Output the [X, Y] coordinate of the center of the cell containing the given text.  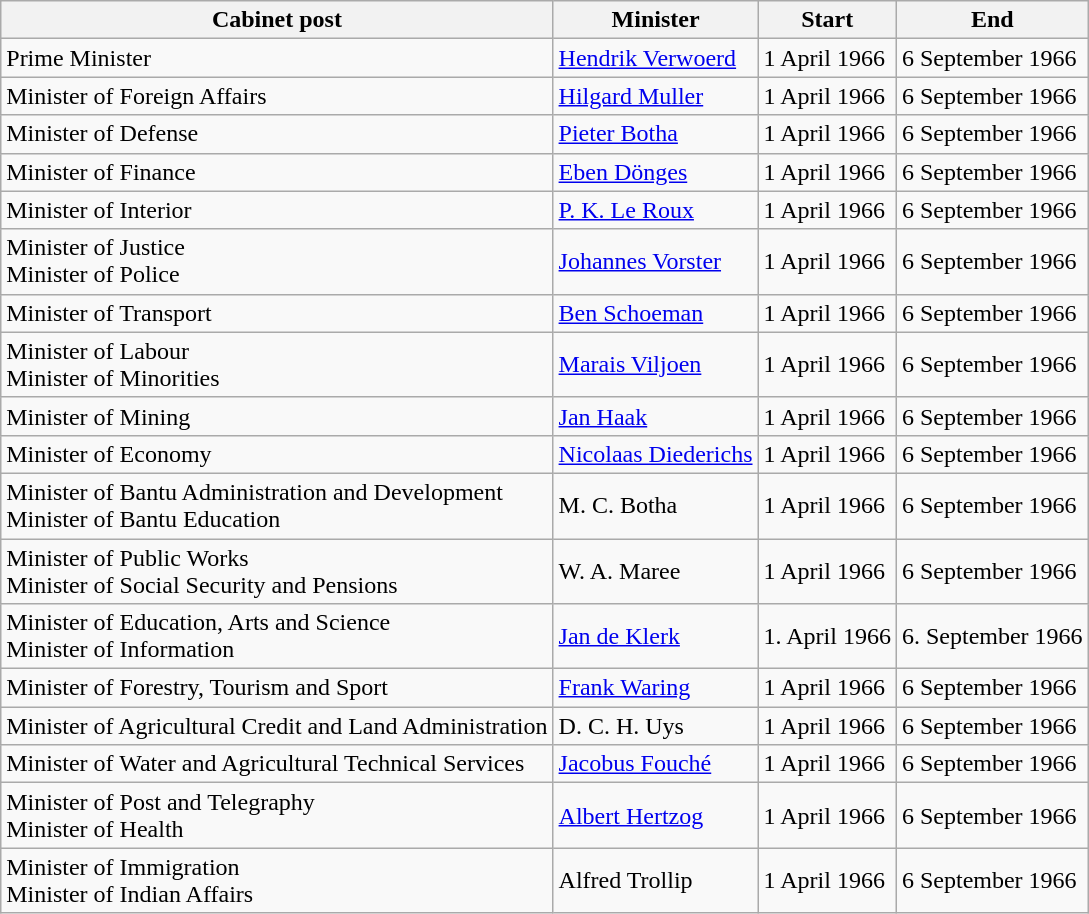
Minister of ImmigrationMinister of Indian Affairs [277, 880]
Minister of Agricultural Credit and Land Administration [277, 726]
Minister of Foreign Affairs [277, 96]
Minister of Finance [277, 172]
M. C. Botha [656, 506]
P. K. Le Roux [656, 210]
Minister of Forestry, Tourism and Sport [277, 688]
Ben Schoeman [656, 313]
Minister of Mining [277, 416]
Minister of Defense [277, 134]
End [992, 20]
Jacobus Fouché [656, 764]
Johannes Vorster [656, 262]
1. April 1966 [827, 636]
W. A. Maree [656, 570]
Albert Hertzog [656, 816]
Minister of Transport [277, 313]
Frank Waring [656, 688]
Minister of Water and Agricultural Technical Services [277, 764]
Jan de Klerk [656, 636]
Nicolaas Diederichs [656, 454]
Marais Viljoen [656, 364]
Hilgard Muller [656, 96]
Start [827, 20]
Hendrik Verwoerd [656, 58]
Minister of Public WorksMinister of Social Security and Pensions [277, 570]
Minister [656, 20]
Minister of Bantu Administration and DevelopmentMinister of Bantu Education [277, 506]
Prime Minister [277, 58]
Minister of LabourMinister of Minorities [277, 364]
Minister of Interior [277, 210]
D. C. H. Uys [656, 726]
Eben Dönges [656, 172]
Jan Haak [656, 416]
Alfred Trollip [656, 880]
Pieter Botha [656, 134]
Minister of Economy [277, 454]
Minister of JusticeMinister of Police [277, 262]
Cabinet post [277, 20]
6. September 1966 [992, 636]
Minister of Education, Arts and Science Minister of Information [277, 636]
Minister of Post and TelegraphyMinister of Health [277, 816]
